Extract the [x, y] coordinate from the center of the cell holding the provided text.  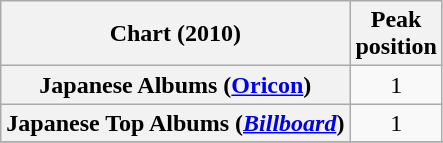
Peakposition [396, 34]
Chart (2010) [176, 34]
Japanese Albums (Oricon) [176, 85]
Japanese Top Albums (Billboard) [176, 123]
